Extract the (X, Y) coordinate from the center of the cell holding the provided text.  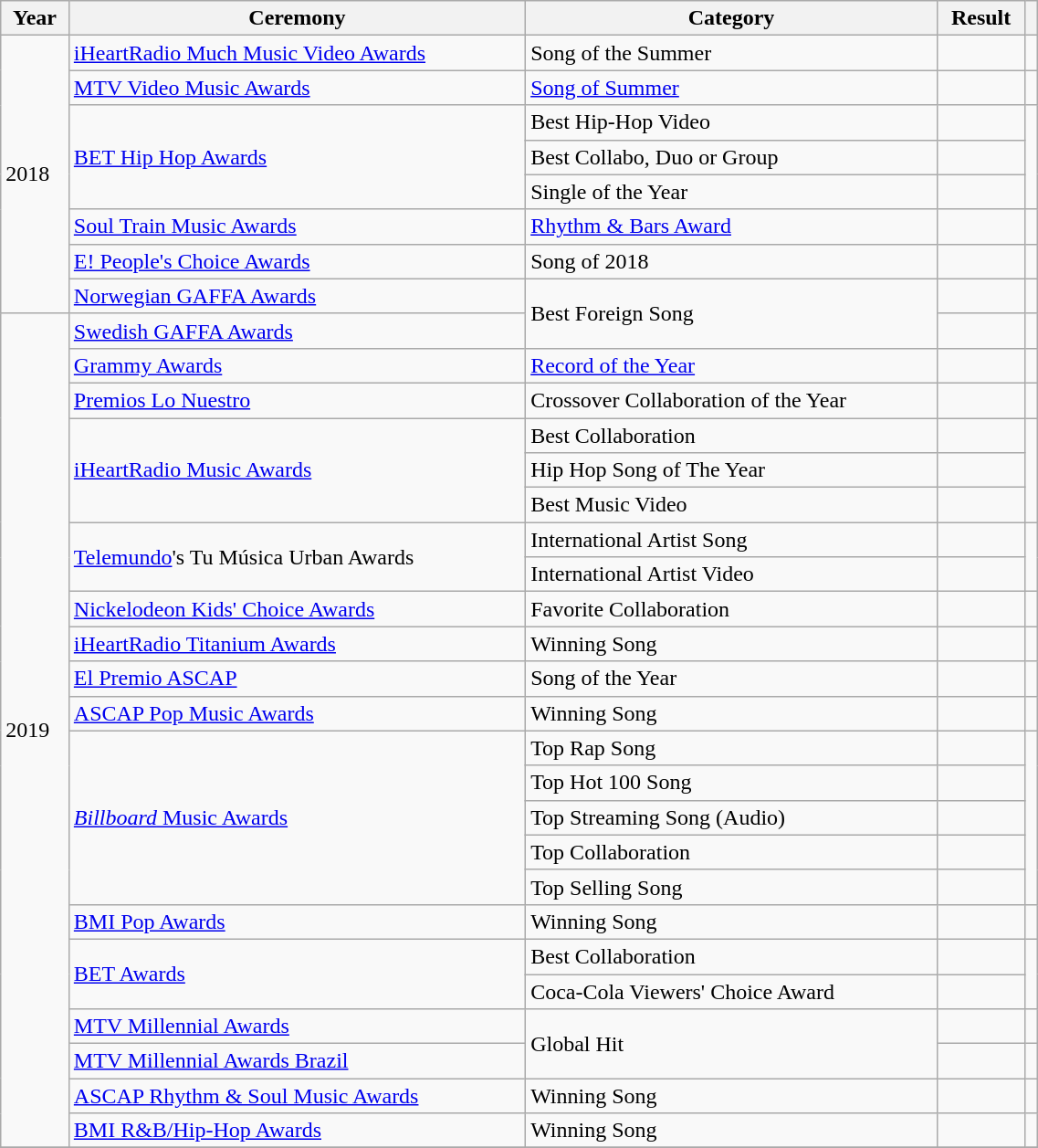
Favorite Collaboration (732, 609)
Soul Train Music Awards (297, 226)
Single of the Year (732, 192)
BMI R&B/Hip-Hop Awards (297, 1131)
Best Collabo, Duo or Group (732, 157)
Premios Lo Nuestro (297, 400)
Top Selling Song (732, 887)
Global Hit (732, 1044)
Song of the Year (732, 679)
BET Awards (297, 974)
Result (980, 18)
Hip Hop Song of The Year (732, 470)
ASCAP Rhythm & Soul Music Awards (297, 1096)
Crossover Collaboration of the Year (732, 400)
BET Hip Hop Awards (297, 157)
Best Music Video (732, 505)
Record of the Year (732, 365)
Ceremony (297, 18)
Category (732, 18)
BMI Pop Awards (297, 922)
International Artist Video (732, 574)
2018 (35, 174)
Billboard Music Awards (297, 817)
Swedish GAFFA Awards (297, 331)
Year (35, 18)
MTV Video Music Awards (297, 88)
iHeartRadio Music Awards (297, 470)
Rhythm & Bars Award (732, 226)
Song of the Summer (732, 53)
Song of 2018 (732, 261)
Telemundo's Tu Música Urban Awards (297, 557)
Best Hip-Hop Video (732, 122)
Grammy Awards (297, 365)
Top Streaming Song (Audio) (732, 817)
Nickelodeon Kids' Choice Awards (297, 609)
Top Hot 100 Song (732, 783)
Coca-Cola Viewers' Choice Award (732, 991)
iHeartRadio Titanium Awards (297, 644)
El Premio ASCAP (297, 679)
MTV Millennial Awards (297, 1027)
Top Collaboration (732, 852)
Best Foreign Song (732, 313)
ASCAP Pop Music Awards (297, 713)
E! People's Choice Awards (297, 261)
International Artist Song (732, 540)
2019 (35, 731)
Norwegian GAFFA Awards (297, 296)
Song of Summer (732, 88)
iHeartRadio Much Music Video Awards (297, 53)
MTV Millennial Awards Brazil (297, 1061)
Top Rap Song (732, 748)
